Scan for the cell matching the given text and deliver its (X, Y) coordinate at center. 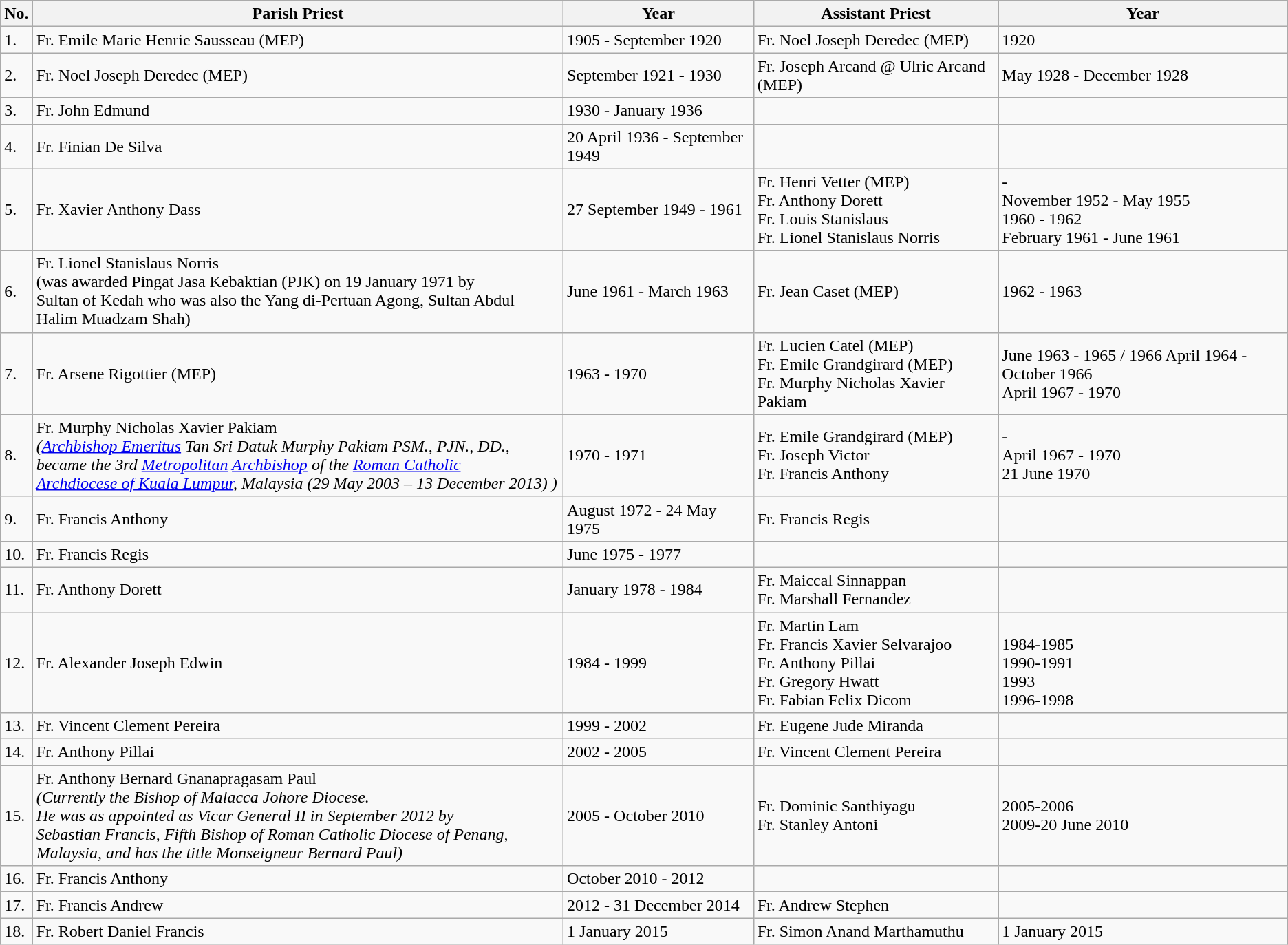
-November 1952 - May 19551960 - 1962February 1961 - June 1961 (1143, 209)
Fr. Andrew Stephen (876, 905)
10. (17, 554)
1963 - 1970 (659, 373)
18. (17, 931)
1920 (1143, 40)
Fr. John Edmund (297, 111)
15. (17, 816)
Fr. Xavier Anthony Dass (297, 209)
9. (17, 519)
Fr. Joseph Arcand @ Ulric Arcand (MEP) (876, 76)
6. (17, 292)
1962 - 1963 (1143, 292)
4. (17, 146)
7. (17, 373)
June 1975 - 1977 (659, 554)
Fr. Eugene Jude Miranda (876, 726)
Fr. Arsene Rigottier (MEP) (297, 373)
1984-19851990-1991 19931996-1998 (1143, 663)
1. (17, 40)
January 1978 - 1984 (659, 589)
October 2010 - 2012 (659, 879)
Fr. Henri Vetter (MEP) Fr. Anthony DorettFr. Louis Stanislaus Fr. Lionel Stanislaus Norris (876, 209)
1905 - September 1920 (659, 40)
27 September 1949 - 1961 (659, 209)
Fr. Francis Andrew (297, 905)
Fr. Anthony Dorett (297, 589)
June 1961 - March 1963 (659, 292)
Fr. Martin Lam Fr. Francis Xavier SelvarajooFr. Anthony Pillai Fr. Gregory HwattFr. Fabian Felix Dicom (876, 663)
1970 - 1971 (659, 456)
September 1921 - 1930 (659, 76)
1930 - January 1936 (659, 111)
Fr. Robert Daniel Francis (297, 931)
Fr. Anthony Pillai (297, 752)
No. (17, 14)
Fr. Dominic Santhiyagu Fr. Stanley Antoni (876, 816)
1999 - 2002 (659, 726)
8. (17, 456)
17. (17, 905)
20 April 1936 - September 1949 (659, 146)
5. (17, 209)
Fr. Alexander Joseph Edwin (297, 663)
Assistant Priest (876, 14)
12. (17, 663)
2005 - October 2010 (659, 816)
-April 1967 - 197021 June 1970 (1143, 456)
Fr. Maiccal Sinnappan Fr. Marshall Fernandez (876, 589)
August 1972 - 24 May 1975 (659, 519)
Fr. Emile Grandgirard (MEP) Fr. Joseph VictorFr. Francis Anthony (876, 456)
3. (17, 111)
2. (17, 76)
June 1963 - 1965 / 1966 April 1964 - October 1966April 1967 - 1970 (1143, 373)
16. (17, 879)
Fr. Simon Anand Marthamuthu (876, 931)
2005-2006 2009-20 June 2010 (1143, 816)
Fr. Jean Caset (MEP) (876, 292)
14. (17, 752)
Fr. Lucien Catel (MEP)Fr. Emile Grandgirard (MEP) Fr. Murphy Nicholas Xavier Pakiam (876, 373)
11. (17, 589)
May 1928 - December 1928 (1143, 76)
13. (17, 726)
2012 - 31 December 2014 (659, 905)
Fr. Finian De Silva (297, 146)
Fr. Emile Marie Henrie Sausseau (MEP) (297, 40)
1984 - 1999 (659, 663)
2002 - 2005 (659, 752)
Parish Priest (297, 14)
